Output the (x, y) coordinate of the center of the cell containing the given text.  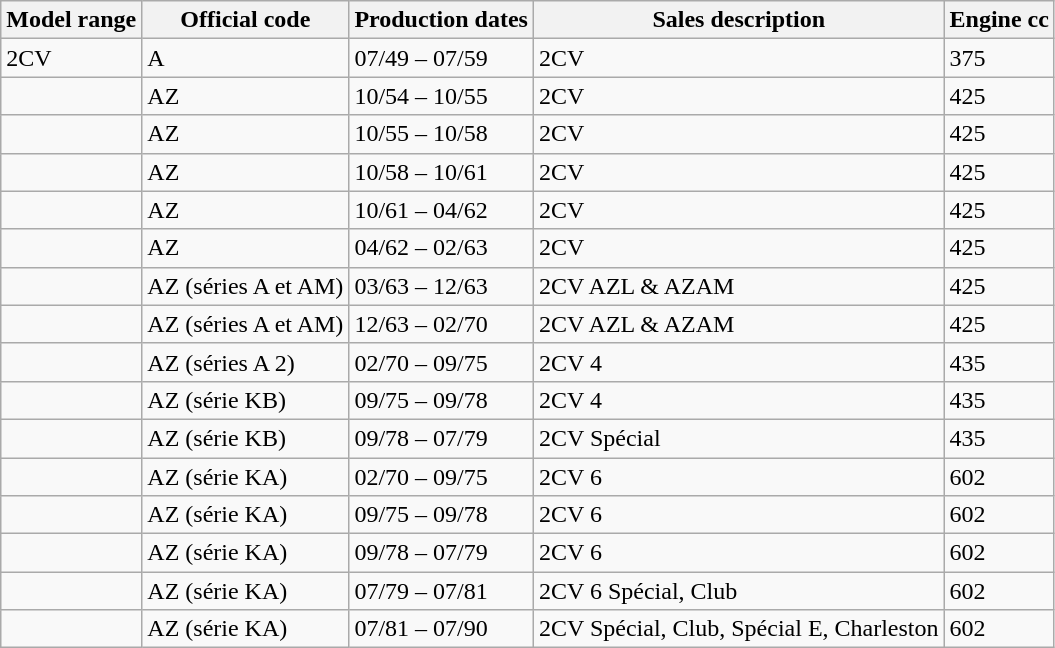
Official code (246, 20)
Model range (72, 20)
07/81 – 07/90 (442, 629)
04/62 – 02/63 (442, 248)
10/58 – 10/61 (442, 172)
07/49 – 07/59 (442, 58)
AZ (séries A 2) (246, 362)
Sales description (738, 20)
10/55 – 10/58 (442, 134)
Production dates (442, 20)
Engine cc (999, 20)
2CV 6 Spécial, Club (738, 591)
03/63 – 12/63 (442, 286)
07/79 – 07/81 (442, 591)
10/61 – 04/62 (442, 210)
A (246, 58)
2CV Spécial, Club, Spécial E, Charleston (738, 629)
2CV Spécial (738, 438)
10/54 – 10/55 (442, 96)
12/63 – 02/70 (442, 324)
375 (999, 58)
